Search for the cell housing the specified text and yield its (X, Y) center coordinate. 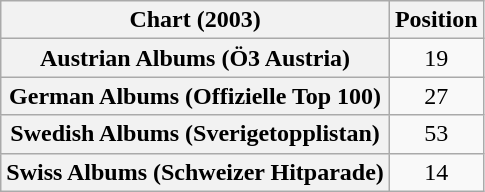
Chart (2003) (196, 20)
27 (436, 96)
19 (436, 58)
Swedish Albums (Sverigetopplistan) (196, 134)
German Albums (Offizielle Top 100) (196, 96)
Austrian Albums (Ö3 Austria) (196, 58)
Swiss Albums (Schweizer Hitparade) (196, 172)
14 (436, 172)
53 (436, 134)
Position (436, 20)
